Search for the cell housing the specified text and yield its [X, Y] center coordinate. 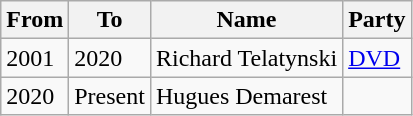
Name [246, 20]
Party [377, 20]
To [110, 20]
DVD [377, 58]
Present [110, 96]
Hugues Demarest [246, 96]
From [35, 20]
2001 [35, 58]
Richard Telatynski [246, 58]
